Scan for the cell matching the given text and deliver its [X, Y] coordinate at center. 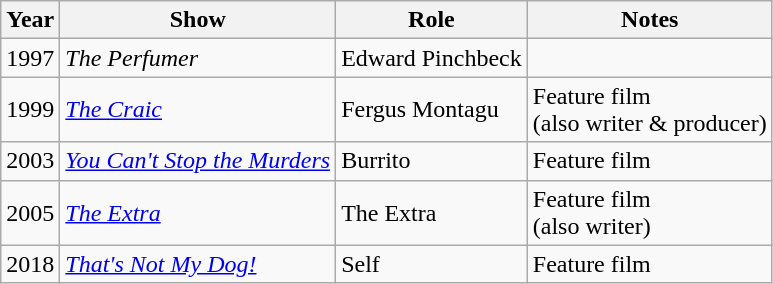
The Craic [198, 110]
Self [432, 264]
The Perfumer [198, 58]
Notes [650, 20]
1997 [30, 58]
2018 [30, 264]
Fergus Montagu [432, 110]
You Can't Stop the Murders [198, 161]
Show [198, 20]
1999 [30, 110]
That's Not My Dog! [198, 264]
Role [432, 20]
2003 [30, 161]
2005 [30, 212]
Feature film(also writer) [650, 212]
Feature film(also writer & producer) [650, 110]
Year [30, 20]
Burrito [432, 161]
Edward Pinchbeck [432, 58]
